Find where the given text appears and provide that cell's center as (x, y) coordinate. 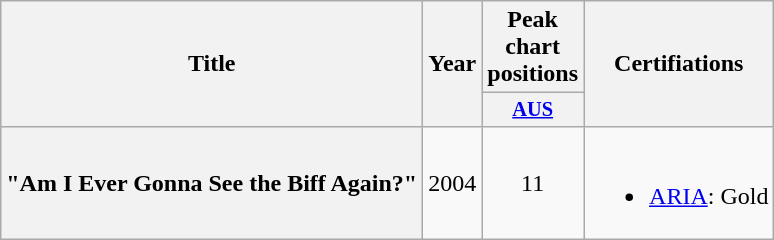
11 (533, 182)
Certifiations (679, 64)
Year (452, 64)
AUS (533, 110)
Peak chart positions (533, 47)
ARIA: Gold (679, 182)
"Am I Ever Gonna See the Biff Again?" (212, 182)
Title (212, 64)
2004 (452, 182)
